Find where the given text appears and provide that cell's center as [X, Y] coordinate. 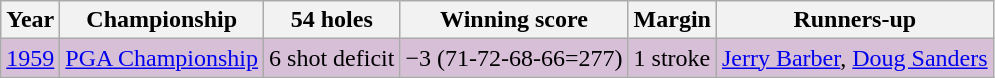
Jerry Barber, Doug Sanders [854, 58]
Runners-up [854, 20]
−3 (71-72-68-66=277) [514, 58]
1959 [30, 58]
54 holes [332, 20]
PGA Championship [162, 58]
Year [30, 20]
Margin [672, 20]
Championship [162, 20]
6 shot deficit [332, 58]
1 stroke [672, 58]
Winning score [514, 20]
